Search for the cell housing the specified text and yield its [x, y] center coordinate. 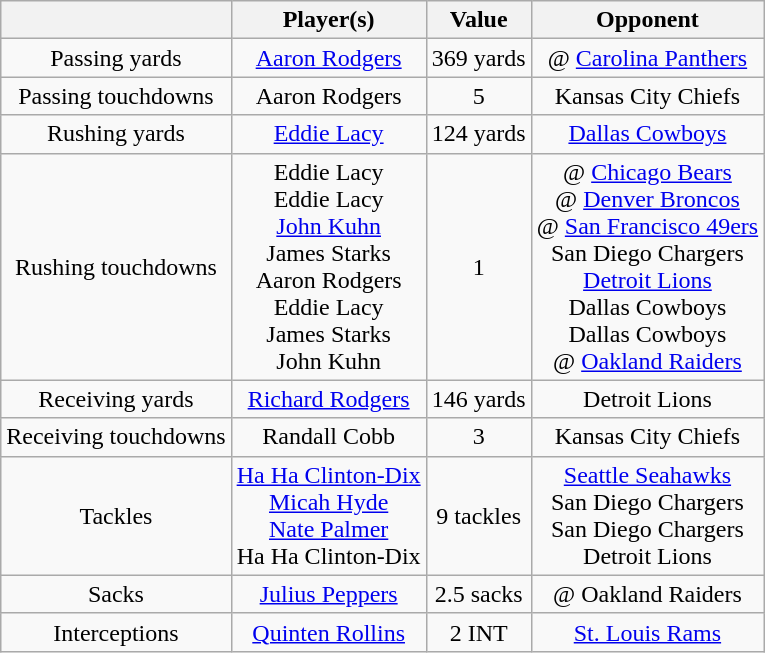
Tackles [116, 516]
3 [478, 437]
2 INT [478, 632]
2.5 sacks [478, 594]
Detroit Lions [647, 399]
Receiving touchdowns [116, 437]
Passing touchdowns [116, 96]
Rushing touchdowns [116, 266]
St. Louis Rams [647, 632]
Seattle SeahawksSan Diego ChargersSan Diego ChargersDetroit Lions [647, 516]
9 tackles [478, 516]
Dallas Cowboys [647, 134]
Sacks [116, 594]
Julius Peppers [328, 594]
Eddie LacyEddie LacyJohn KuhnJames StarksAaron RodgersEddie LacyJames StarksJohn Kuhn [328, 266]
Ha Ha Clinton-DixMicah HydeNate PalmerHa Ha Clinton-Dix [328, 516]
1 [478, 266]
Richard Rodgers [328, 399]
5 [478, 96]
Opponent [647, 20]
Interceptions [116, 632]
124 yards [478, 134]
Passing yards [116, 58]
Rushing yards [116, 134]
Receiving yards [116, 399]
Eddie Lacy [328, 134]
369 yards [478, 58]
Quinten Rollins [328, 632]
Value [478, 20]
Player(s) [328, 20]
@ Chicago Bears@ Denver Broncos@ San Francisco 49ersSan Diego ChargersDetroit LionsDallas CowboysDallas Cowboys@ Oakland Raiders [647, 266]
Randall Cobb [328, 437]
@ Carolina Panthers [647, 58]
146 yards [478, 399]
@ Oakland Raiders [647, 594]
